Detect which cell encompasses the target text, then output its [X, Y] center coordinate. 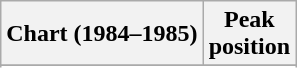
Chart (1984–1985) [102, 34]
Peakposition [249, 34]
